Extract the (X, Y) coordinate from the center of the cell holding the provided text.  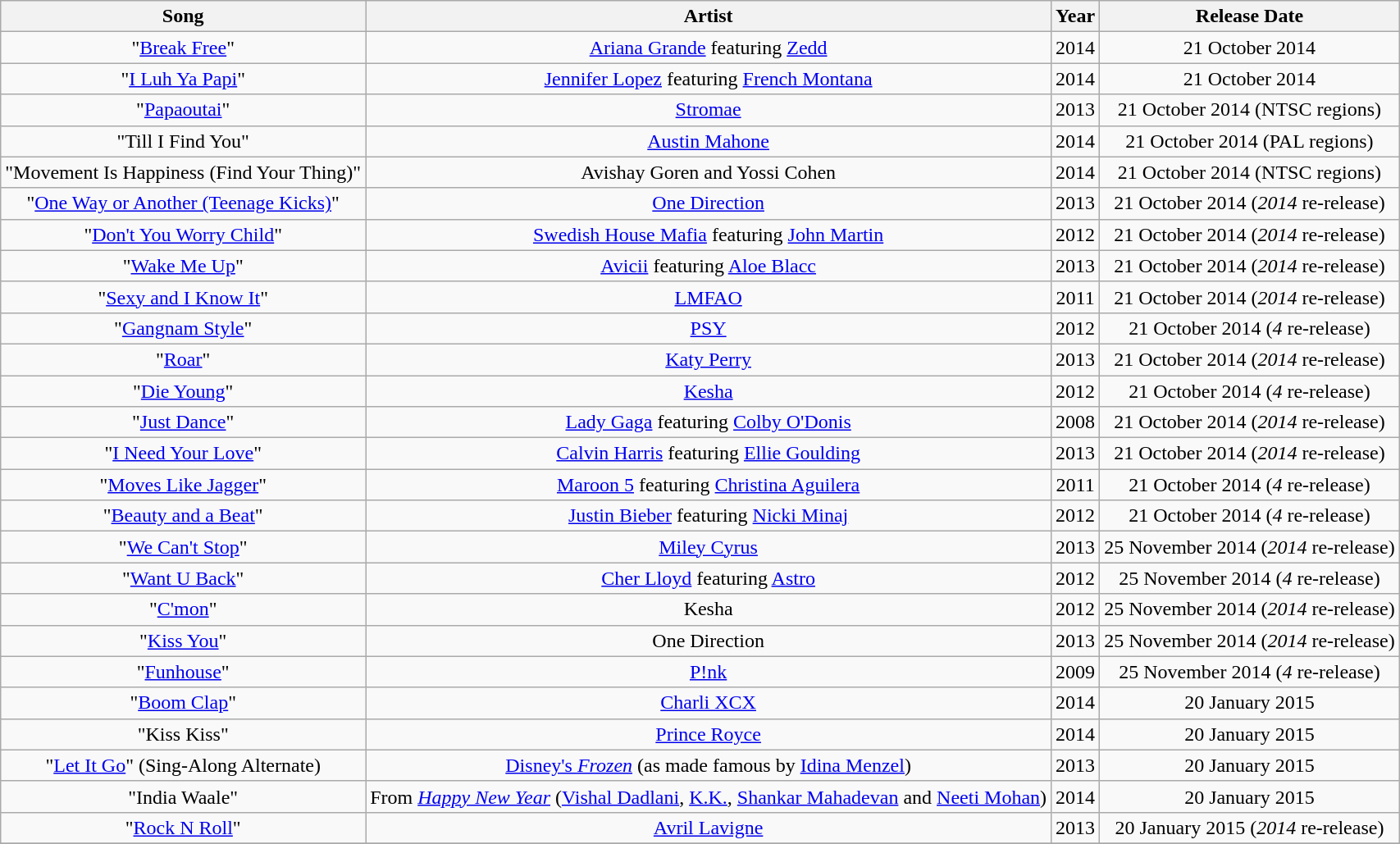
"Break Free" (184, 48)
Cher Lloyd featuring Astro (709, 578)
"Wake Me Up" (184, 266)
2009 (1076, 672)
"Moves Like Jagger" (184, 485)
Charli XCX (709, 703)
"One Way or Another (Teenage Kicks)" (184, 203)
Calvin Harris featuring Ellie Goulding (709, 454)
"I Luh Ya Papi" (184, 79)
Swedish House Mafia featuring John Martin (709, 235)
"Sexy and I Know It" (184, 297)
Katy Perry (709, 359)
"India Waale" (184, 796)
"Let It Go" (Sing-Along Alternate) (184, 765)
LMFAO (709, 297)
"Beauty and a Beat" (184, 516)
"Funhouse" (184, 672)
"I Need Your Love" (184, 454)
Song (184, 16)
20 January 2015 (2014 re-release) (1250, 828)
"Roar" (184, 359)
"Kiss Kiss" (184, 734)
Maroon 5 featuring Christina Aguilera (709, 485)
2008 (1076, 422)
Artist (709, 16)
"Rock N Roll" (184, 828)
Jennifer Lopez featuring French Montana (709, 79)
Avicii featuring Aloe Blacc (709, 266)
Prince Royce (709, 734)
"Till I Find You" (184, 141)
Disney's Frozen (as made famous by Idina Menzel) (709, 765)
21 October 2014 (PAL regions) (1250, 141)
Avishay Goren and Yossi Cohen (709, 172)
"Boom Clap" (184, 703)
"Die Young" (184, 391)
"We Can't Stop" (184, 547)
Justin Bieber featuring Nicki Minaj (709, 516)
Year (1076, 16)
"Kiss You" (184, 641)
Miley Cyrus (709, 547)
Lady Gaga featuring Colby O'Donis (709, 422)
"Want U Back" (184, 578)
"C'mon" (184, 609)
P!nk (709, 672)
Avril Lavigne (709, 828)
"Gangnam Style" (184, 328)
"Just Dance" (184, 422)
"Movement Is Happiness (Find Your Thing)" (184, 172)
Austin Mahone (709, 141)
From Happy New Year (Vishal Dadlani, K.K., Shankar Mahadevan and Neeti Mohan) (709, 796)
"Don't You Worry Child" (184, 235)
Stromae (709, 110)
"Papaoutai" (184, 110)
Release Date (1250, 16)
Ariana Grande featuring Zedd (709, 48)
PSY (709, 328)
